Find where the given text appears and provide that cell's center as (x, y) coordinate. 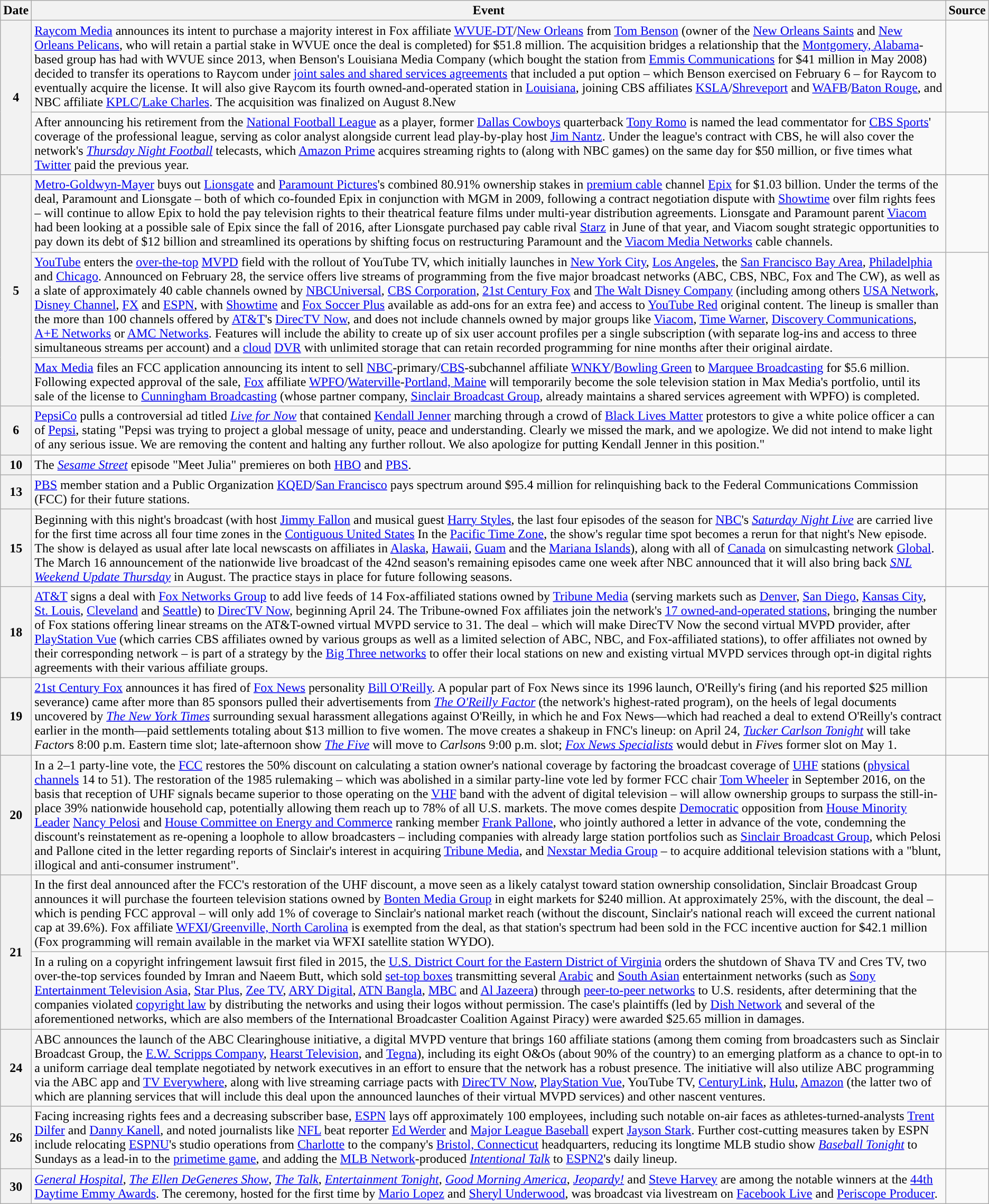
18 (16, 632)
10 (16, 465)
Date (16, 11)
Source (967, 11)
24 (16, 1068)
21 (16, 952)
13 (16, 492)
4 (16, 98)
The Sesame Street episode "Meet Julia" premieres on both HBO and PBS. (489, 465)
15 (16, 548)
26 (16, 1137)
6 (16, 430)
5 (16, 290)
20 (16, 815)
19 (16, 716)
Event (489, 11)
30 (16, 1186)
